Determine the [x, y] coordinate at the center of the cell enclosing the given text.  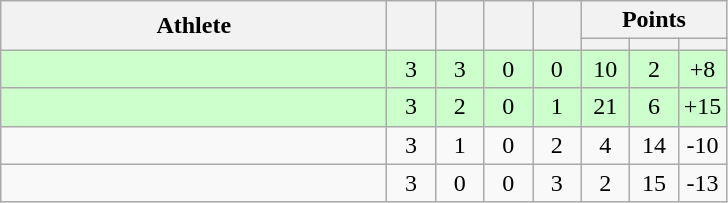
-10 [702, 145]
4 [606, 145]
6 [654, 107]
15 [654, 183]
+8 [702, 69]
+15 [702, 107]
21 [606, 107]
Points [654, 20]
-13 [702, 183]
10 [606, 69]
14 [654, 145]
Athlete [194, 26]
